Output the [x, y] coordinate of the center of the cell containing the given text.  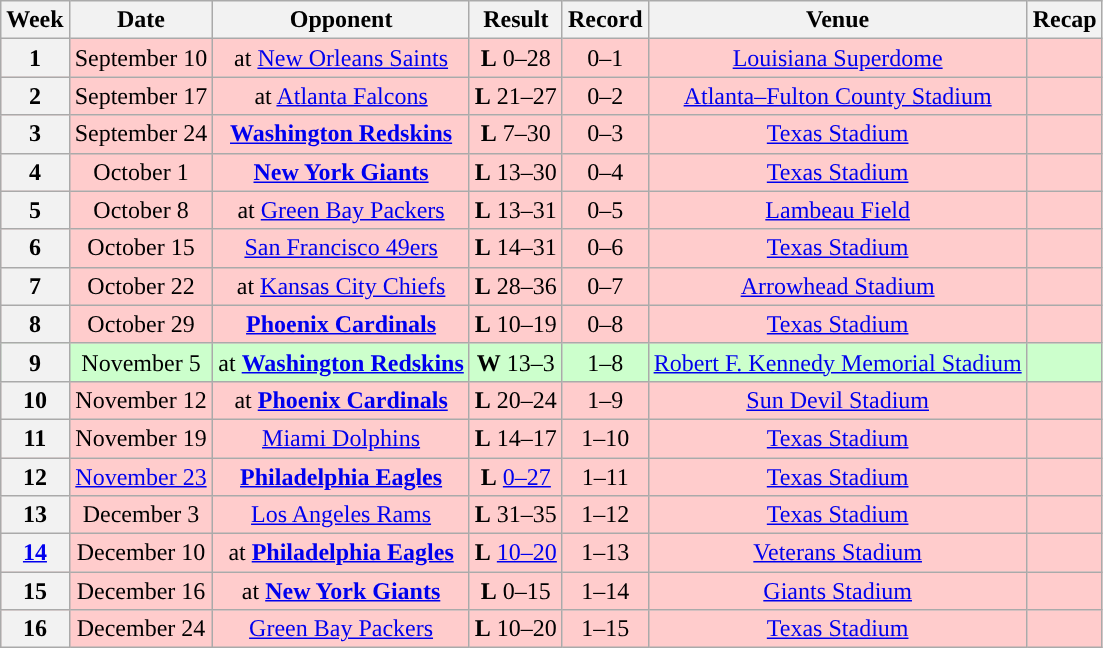
at Philadelphia Eagles [341, 553]
Venue [838, 20]
L 14–17 [516, 438]
0–1 [605, 58]
1–11 [605, 477]
1–8 [605, 362]
3 [35, 134]
L 13–30 [516, 172]
Lambeau Field [838, 210]
October 22 [141, 286]
10 [35, 400]
1 [35, 58]
5 [35, 210]
14 [35, 553]
November 12 [141, 400]
0–8 [605, 324]
11 [35, 438]
12 [35, 477]
Veterans Stadium [838, 553]
Date [141, 20]
at Green Bay Packers [341, 210]
Miami Dolphins [341, 438]
2 [35, 96]
December 16 [141, 591]
at Washington Redskins [341, 362]
L 14–31 [516, 248]
7 [35, 286]
at Phoenix Cardinals [341, 400]
Giants Stadium [838, 591]
September 17 [141, 96]
15 [35, 591]
Sun Devil Stadium [838, 400]
December 3 [141, 515]
L 10–19 [516, 324]
1–10 [605, 438]
L 0–27 [516, 477]
at New York Giants [341, 591]
L 0–28 [516, 58]
L 7–30 [516, 134]
San Francisco 49ers [341, 248]
L 0–15 [516, 591]
1–9 [605, 400]
New York Giants [341, 172]
0–7 [605, 286]
8 [35, 324]
November 19 [141, 438]
October 29 [141, 324]
9 [35, 362]
Record [605, 20]
September 24 [141, 134]
Phoenix Cardinals [341, 324]
Atlanta–Fulton County Stadium [838, 96]
L 28–36 [516, 286]
Green Bay Packers [341, 629]
16 [35, 629]
W 13–3 [516, 362]
December 10 [141, 553]
1–14 [605, 591]
Result [516, 20]
Philadelphia Eagles [341, 477]
L 21–27 [516, 96]
0–6 [605, 248]
Robert F. Kennedy Memorial Stadium [838, 362]
13 [35, 515]
October 8 [141, 210]
November 5 [141, 362]
Louisiana Superdome [838, 58]
1–12 [605, 515]
Opponent [341, 20]
Arrowhead Stadium [838, 286]
1–13 [605, 553]
0–5 [605, 210]
Recap [1064, 20]
September 10 [141, 58]
at Atlanta Falcons [341, 96]
0–2 [605, 96]
December 24 [141, 629]
0–3 [605, 134]
November 23 [141, 477]
L 13–31 [516, 210]
October 1 [141, 172]
0–4 [605, 172]
L 20–24 [516, 400]
Washington Redskins [341, 134]
at Kansas City Chiefs [341, 286]
1–15 [605, 629]
Los Angeles Rams [341, 515]
6 [35, 248]
L 31–35 [516, 515]
October 15 [141, 248]
at New Orleans Saints [341, 58]
4 [35, 172]
Week [35, 20]
